Capture the cell that displays the provided text and extract its [X, Y] central coordinate. 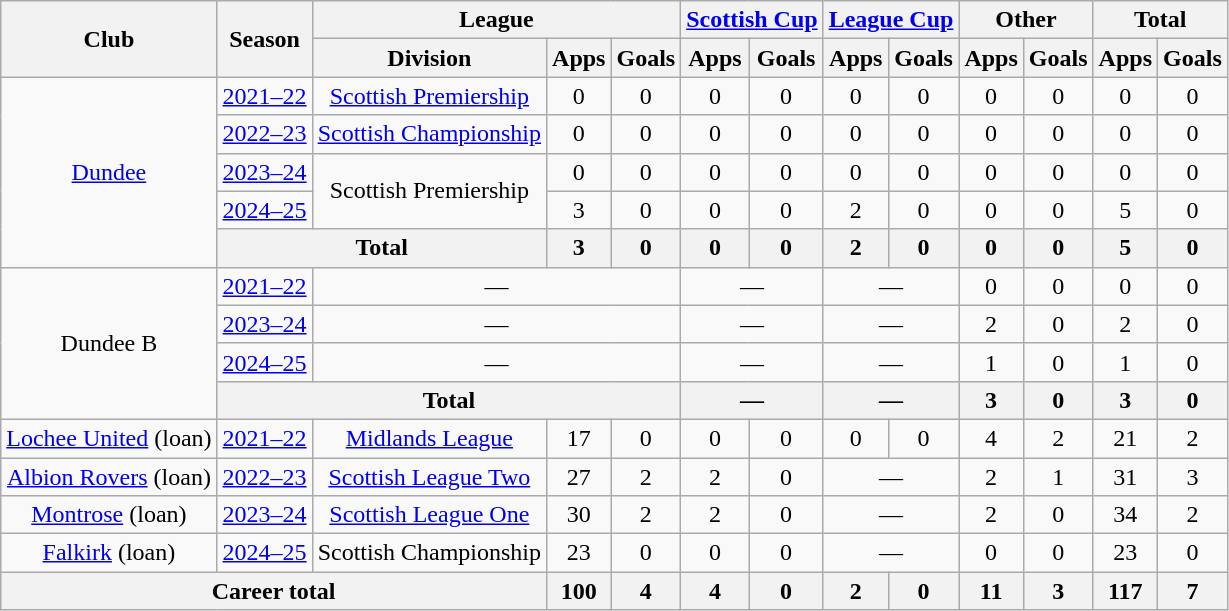
117 [1125, 591]
11 [991, 591]
17 [579, 438]
34 [1125, 515]
League [496, 20]
Other [1026, 20]
Midlands League [429, 438]
31 [1125, 477]
Season [264, 39]
27 [579, 477]
League Cup [891, 20]
Albion Rovers (loan) [109, 477]
Dundee [109, 172]
21 [1125, 438]
Scottish League Two [429, 477]
Scottish League One [429, 515]
Career total [274, 591]
Montrose (loan) [109, 515]
Dundee B [109, 343]
Falkirk (loan) [109, 553]
100 [579, 591]
Scottish Cup [752, 20]
Lochee United (loan) [109, 438]
30 [579, 515]
Division [429, 58]
7 [1193, 591]
Club [109, 39]
